Search for the cell housing the specified text and yield its (X, Y) center coordinate. 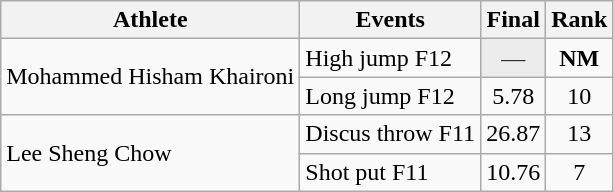
Shot put F11 (390, 172)
5.78 (514, 96)
Mohammed Hisham Khaironi (150, 77)
13 (580, 134)
Events (390, 20)
Discus throw F11 (390, 134)
Lee Sheng Chow (150, 153)
Long jump F12 (390, 96)
10 (580, 96)
Final (514, 20)
7 (580, 172)
10.76 (514, 172)
Athlete (150, 20)
— (514, 58)
26.87 (514, 134)
High jump F12 (390, 58)
NM (580, 58)
Rank (580, 20)
